Search for the cell housing the specified text and yield its [x, y] center coordinate. 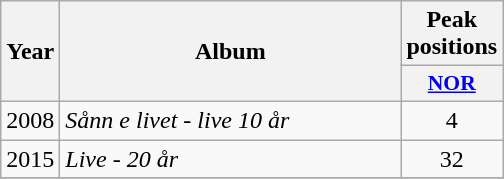
Live - 20 år [230, 159]
4 [452, 120]
Peak positions [452, 34]
Sånn e livet - live 10 år [230, 120]
32 [452, 159]
Year [30, 52]
2008 [30, 120]
Album [230, 52]
2015 [30, 159]
NOR [452, 84]
